Determine the [X, Y] coordinate at the center of the cell enclosing the given text.  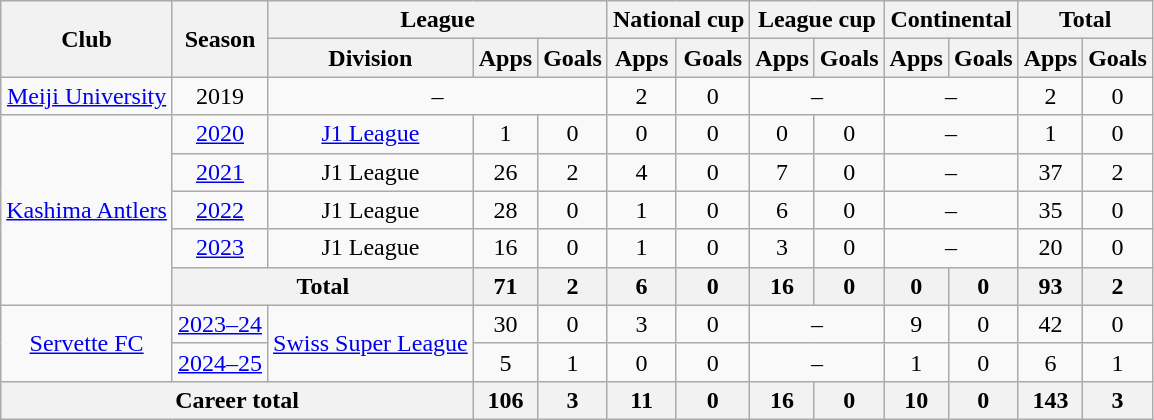
2023–24 [220, 324]
35 [1050, 210]
9 [916, 324]
28 [505, 210]
5 [505, 362]
National cup [678, 20]
2020 [220, 134]
2024–25 [220, 362]
League cup [817, 20]
42 [1050, 324]
2023 [220, 248]
143 [1050, 400]
2021 [220, 172]
Career total [237, 400]
Continental [951, 20]
7 [782, 172]
37 [1050, 172]
106 [505, 400]
20 [1050, 248]
Season [220, 39]
11 [641, 400]
Division [371, 58]
93 [1050, 286]
Servette FC [87, 343]
26 [505, 172]
2022 [220, 210]
71 [505, 286]
10 [916, 400]
4 [641, 172]
2019 [220, 96]
Swiss Super League [371, 343]
League [438, 20]
Club [87, 39]
30 [505, 324]
Meiji University [87, 96]
Kashima Antlers [87, 210]
